Return (X, Y) of the center of cell containing provided text 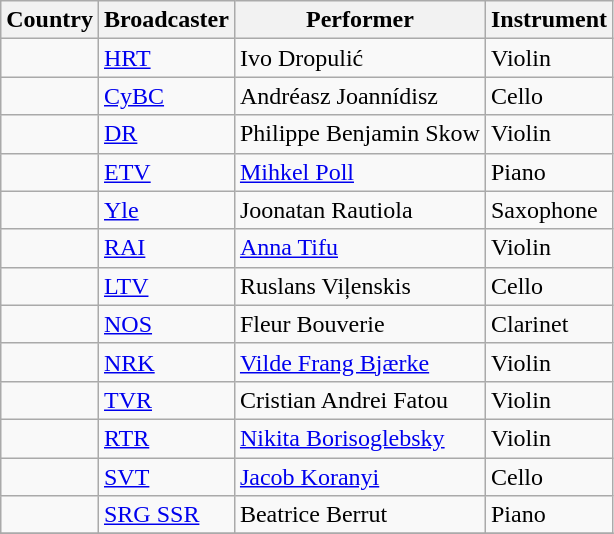
Yle (166, 210)
SVT (166, 477)
HRT (166, 58)
Country (50, 20)
Andréasz Joannídisz (360, 96)
Philippe Benjamin Skow (360, 134)
Vilde Frang Bjærke (360, 362)
CyBC (166, 96)
DR (166, 134)
Nikita Borisoglebsky (360, 438)
Clarinet (548, 324)
Broadcaster (166, 20)
Saxophone (548, 210)
Joonatan Rautiola (360, 210)
LTV (166, 286)
NRK (166, 362)
Instrument (548, 20)
RTR (166, 438)
Mihkel Poll (360, 172)
Performer (360, 20)
SRG SSR (166, 515)
ETV (166, 172)
TVR (166, 400)
NOS (166, 324)
RAI (166, 248)
Fleur Bouverie (360, 324)
Ivo Dropulić (360, 58)
Anna Tifu (360, 248)
Ruslans Viļenskis (360, 286)
Cristian Andrei Fatou (360, 400)
Jacob Koranyi (360, 477)
Beatrice Berrut (360, 515)
